Extract the (x, y) coordinate from the center of the cell holding the provided text.  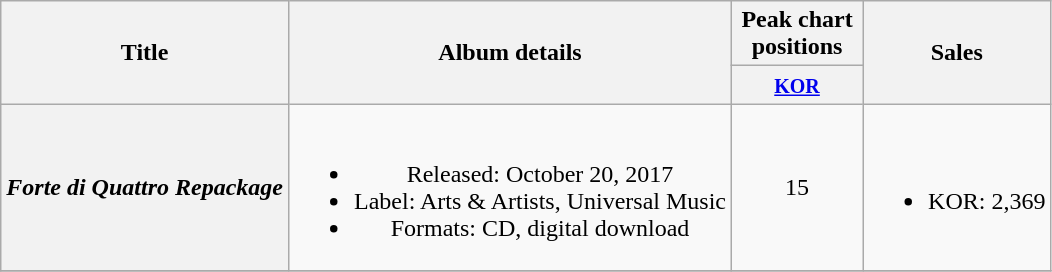
Album details (510, 52)
Title (145, 52)
Sales (957, 52)
15 (798, 188)
Peak chart positions (798, 34)
KOR: 2,369 (957, 188)
Forte di Quattro Repackage (145, 188)
Released: October 20, 2017Label: Arts & Artists, Universal MusicFormats: CD, digital download (510, 188)
KOR (798, 85)
